From the cell containing the given text, extract its center point as [X, Y] coordinate. 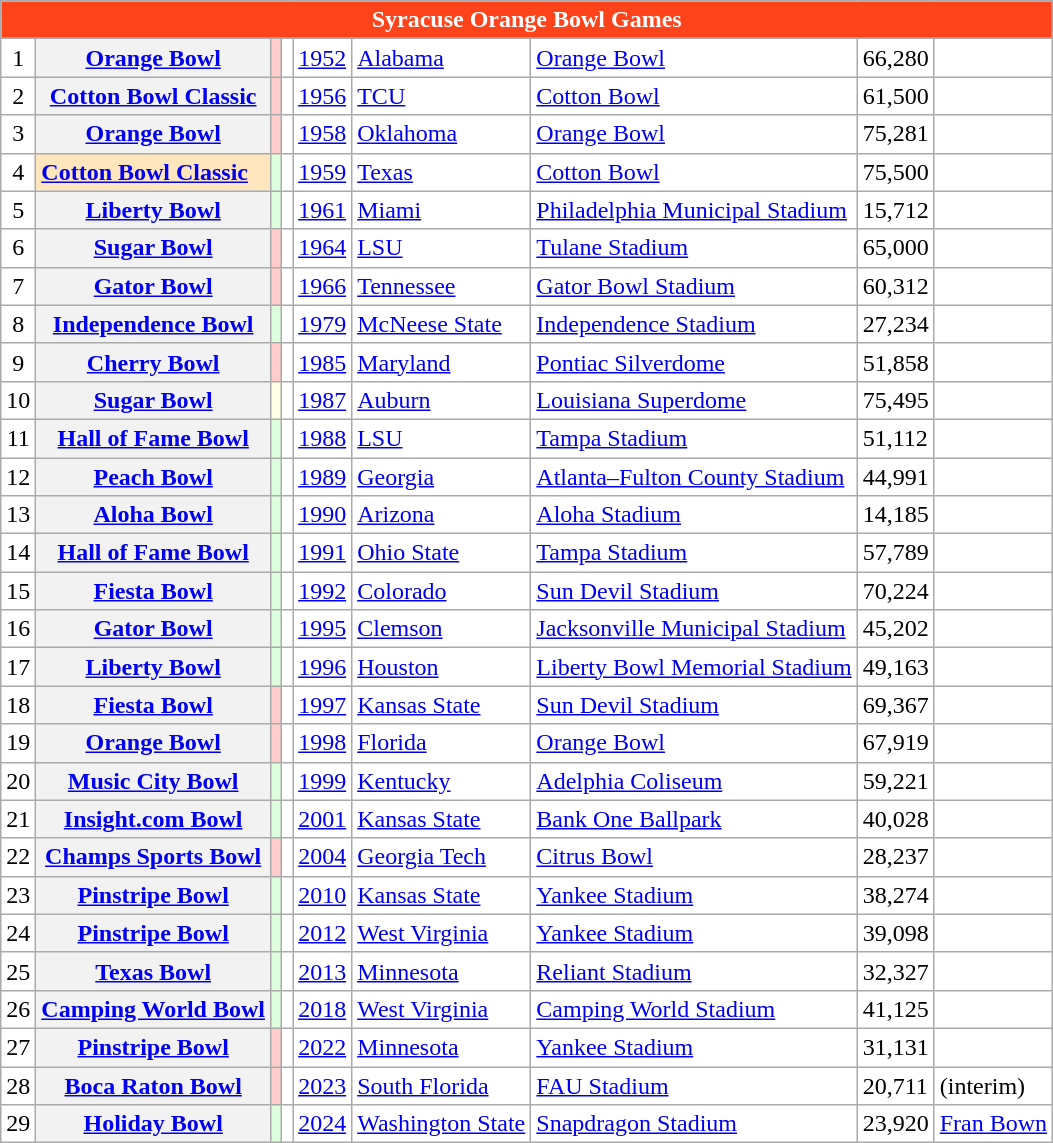
4 [18, 172]
28 [18, 1085]
1979 [322, 324]
Champs Sports Bowl [154, 857]
Gator Bowl Stadium [694, 286]
Atlanta–Fulton County Stadium [694, 477]
1952 [322, 58]
Oklahoma [442, 134]
Bank One Ballpark [694, 819]
2024 [322, 1124]
Syracuse Orange Bowl Games [527, 20]
40,028 [896, 819]
44,991 [896, 477]
Independence Bowl [154, 324]
Reliant Stadium [694, 971]
1966 [322, 286]
Miami [442, 210]
3 [18, 134]
9 [18, 362]
39,098 [896, 933]
18 [18, 705]
6 [18, 248]
Adelphia Coliseum [694, 781]
Citrus Bowl [694, 857]
1985 [322, 362]
Snapdragon Stadium [694, 1124]
51,112 [896, 438]
Georgia [442, 477]
7 [18, 286]
25 [18, 971]
1991 [322, 553]
65,000 [896, 248]
1987 [322, 400]
South Florida [442, 1085]
1958 [322, 134]
38,274 [896, 895]
26 [18, 1009]
Aloha Bowl [154, 515]
Tennessee [442, 286]
Auburn [442, 400]
12 [18, 477]
75,281 [896, 134]
32,327 [896, 971]
23 [18, 895]
2022 [322, 1047]
2010 [322, 895]
Houston [442, 667]
15,712 [896, 210]
31,131 [896, 1047]
1995 [322, 629]
13 [18, 515]
27,234 [896, 324]
1990 [322, 515]
Washington State [442, 1124]
14 [18, 553]
8 [18, 324]
Colorado [442, 591]
16 [18, 629]
5 [18, 210]
60,312 [896, 286]
Insight.com Bowl [154, 819]
1956 [322, 96]
1959 [322, 172]
Fran Bown [993, 1124]
Maryland [442, 362]
67,919 [896, 743]
Kentucky [442, 781]
Music City Bowl [154, 781]
2018 [322, 1009]
27 [18, 1047]
TCU [442, 96]
75,495 [896, 400]
49,163 [896, 667]
21 [18, 819]
Cherry Bowl [154, 362]
2013 [322, 971]
Holiday Bowl [154, 1124]
1992 [322, 591]
1 [18, 58]
Ohio State [442, 553]
61,500 [896, 96]
59,221 [896, 781]
Boca Raton Bowl [154, 1085]
23,920 [896, 1124]
2023 [322, 1085]
28,237 [896, 857]
Camping World Bowl [154, 1009]
Georgia Tech [442, 857]
14,185 [896, 515]
70,224 [896, 591]
1996 [322, 667]
11 [18, 438]
15 [18, 591]
51,858 [896, 362]
10 [18, 400]
1998 [322, 743]
19 [18, 743]
Tulane Stadium [694, 248]
29 [18, 1124]
Liberty Bowl Memorial Stadium [694, 667]
Aloha Stadium [694, 515]
1999 [322, 781]
1988 [322, 438]
FAU Stadium [694, 1085]
20 [18, 781]
17 [18, 667]
Peach Bowl [154, 477]
75,500 [896, 172]
Jacksonville Municipal Stadium [694, 629]
Independence Stadium [694, 324]
Camping World Stadium [694, 1009]
1964 [322, 248]
2 [18, 96]
1989 [322, 477]
(interim) [993, 1085]
Florida [442, 743]
Arizona [442, 515]
Alabama [442, 58]
22 [18, 857]
2001 [322, 819]
Pontiac Silverdome [694, 362]
Louisiana Superdome [694, 400]
24 [18, 933]
Philadelphia Municipal Stadium [694, 210]
20,711 [896, 1085]
Clemson [442, 629]
Texas Bowl [154, 971]
57,789 [896, 553]
1961 [322, 210]
McNeese State [442, 324]
41,125 [896, 1009]
1997 [322, 705]
66,280 [896, 58]
Texas [442, 172]
2012 [322, 933]
45,202 [896, 629]
69,367 [896, 705]
2004 [322, 857]
